Output the (x, y) coordinate of the center of the cell containing the given text.  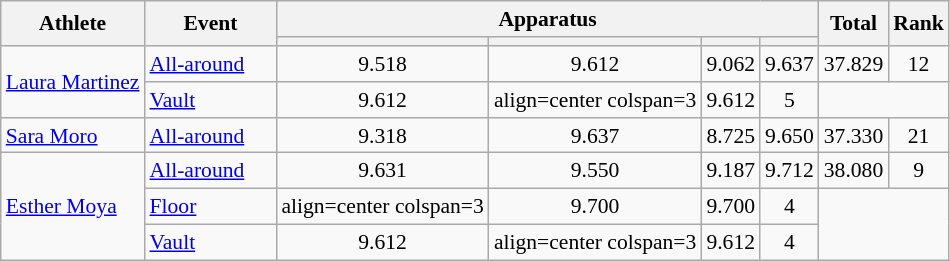
9.318 (382, 136)
8.725 (730, 136)
9.650 (790, 136)
21 (918, 136)
Laura Martinez (73, 82)
Sara Moro (73, 136)
Event (211, 24)
Esther Moya (73, 206)
12 (918, 64)
9.187 (730, 171)
Athlete (73, 24)
Floor (211, 207)
Rank (918, 24)
9.631 (382, 171)
37.829 (854, 64)
9 (918, 171)
38.080 (854, 171)
9.550 (595, 171)
5 (790, 100)
9.712 (790, 171)
Apparatus (547, 19)
Total (854, 24)
9.518 (382, 64)
9.062 (730, 64)
37.330 (854, 136)
